Return (X, Y) of the center of cell containing provided text 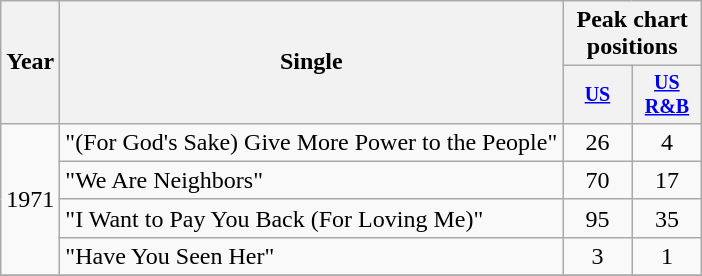
Single (312, 62)
USR&B (666, 94)
Year (30, 62)
3 (598, 256)
1 (666, 256)
4 (666, 142)
US (598, 94)
26 (598, 142)
95 (598, 218)
"We Are Neighbors" (312, 180)
17 (666, 180)
"I Want to Pay You Back (For Loving Me)" (312, 218)
"(For God's Sake) Give More Power to the People" (312, 142)
35 (666, 218)
70 (598, 180)
"Have You Seen Her" (312, 256)
Peak chart positions (632, 34)
1971 (30, 199)
